Identify which cell holds the provided text, then report its (X, Y) central coordinate. 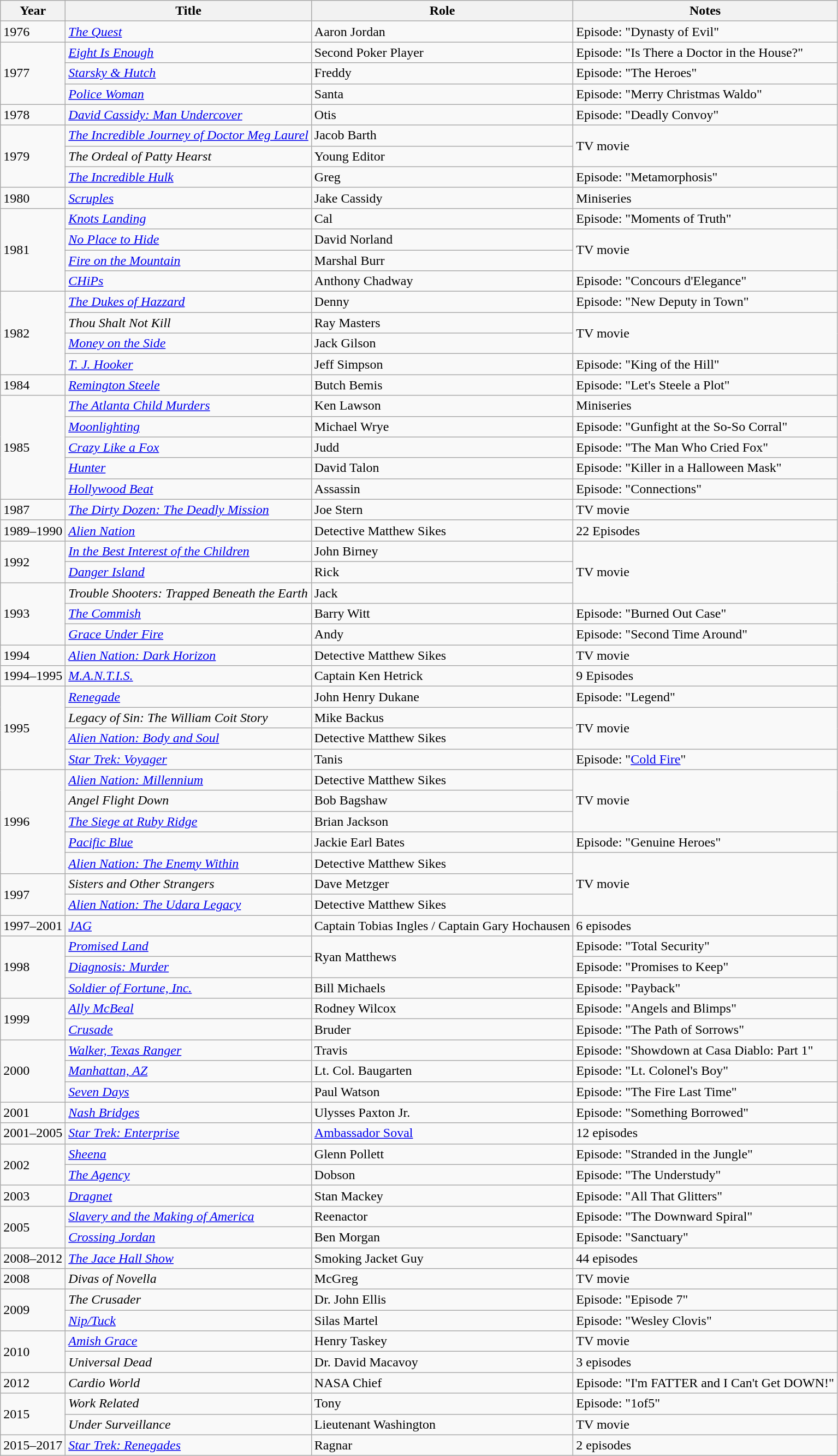
Episode: "Legend" (705, 697)
Episode: "All That Glitters" (705, 1195)
The Incredible Hulk (189, 177)
Hunter (189, 468)
Episode: "Stranded in the Jungle" (705, 1154)
Episode: "Merry Christmas Waldo" (705, 94)
Travis (442, 1050)
Episode: "I'm FATTER and I Can't Get DOWN!" (705, 1383)
Episode: "Killer in a Halloween Mask" (705, 468)
Alien Nation: The Udara Legacy (189, 904)
Alien Nation: Body and Soul (189, 738)
Ken Lawson (442, 406)
Title (189, 11)
Episode: "Connections" (705, 489)
1992 (33, 561)
Joe Stern (442, 510)
McGreg (442, 1279)
In the Best Interest of the Children (189, 551)
Hollywood Beat (189, 489)
Glenn Pollett (442, 1154)
1997–2001 (33, 926)
Star Trek: Renegades (189, 1445)
Under Surveillance (189, 1424)
Episode: "Wesley Clovis" (705, 1321)
Alien Nation: Millennium (189, 780)
Soldier of Fortune, Inc. (189, 988)
Dobson (442, 1175)
2001–2005 (33, 1133)
Episode: "Let's Steele a Plot" (705, 385)
1995 (33, 728)
The Jace Hall Show (189, 1258)
2015 (33, 1414)
Renegade (189, 697)
2010 (33, 1352)
Freddy (442, 73)
David Norland (442, 239)
Episode: "Payback" (705, 988)
Henry Taskey (442, 1341)
9 Episodes (705, 676)
Michael Wrye (442, 427)
Episode: "The Heroes" (705, 73)
Rick (442, 572)
NASA Chief (442, 1383)
Jack (442, 593)
Jake Cassidy (442, 198)
2000 (33, 1071)
Police Woman (189, 94)
1976 (33, 32)
Marshal Burr (442, 261)
Reenactor (442, 1216)
44 episodes (705, 1258)
The Commish (189, 614)
John Henry Dukane (442, 697)
1980 (33, 198)
Ryan Matthews (442, 957)
Alien Nation: The Enemy Within (189, 863)
Bob Bagshaw (442, 801)
The Agency (189, 1175)
Episode: "Cold Fire" (705, 759)
Episode: "Angels and Blimps" (705, 1009)
The Siege at Ruby Ridge (189, 821)
Tony (442, 1404)
Fire on the Mountain (189, 261)
Episode: "Dynasty of Evil" (705, 32)
Seven Days (189, 1092)
Ambassador Soval (442, 1133)
1978 (33, 115)
6 episodes (705, 926)
Crazy Like a Fox (189, 447)
Jeff Simpson (442, 364)
2009 (33, 1310)
Dragnet (189, 1195)
Bruder (442, 1029)
Alien Nation: Dark Horizon (189, 655)
2012 (33, 1383)
Scruples (189, 198)
Thou Shalt Not Kill (189, 323)
Episode: "The Understudy" (705, 1175)
David Talon (442, 468)
Episode: "The Man Who Cried Fox" (705, 447)
Role (442, 11)
Work Related (189, 1404)
Promised Land (189, 946)
Episode: "The Fire Last Time" (705, 1092)
Manhattan, AZ (189, 1071)
Barry Witt (442, 614)
The Incredible Journey of Doctor Meg Laurel (189, 135)
Young Editor (442, 156)
Greg (442, 177)
Lieutenant Washington (442, 1424)
Jack Gilson (442, 344)
Moonlighting (189, 427)
Trouble Shooters: Trapped Beneath the Earth (189, 593)
Episode: "Total Security" (705, 946)
Episode: "1of5" (705, 1404)
Crossing Jordan (189, 1237)
Year (33, 11)
Money on the Side (189, 344)
Angel Flight Down (189, 801)
Remington Steele (189, 385)
T. J. Hooker (189, 364)
1994–1995 (33, 676)
Dave Metzger (442, 884)
1999 (33, 1019)
Stan Mackey (442, 1195)
Star Trek: Voyager (189, 759)
Episode: "Promises to Keep" (705, 967)
Captain Tobias Ingles / Captain Gary Hochausen (442, 926)
Episode: "Deadly Convoy" (705, 115)
Ulysses Paxton Jr. (442, 1112)
3 episodes (705, 1362)
Tanis (442, 759)
Episode: "The Path of Sorrows" (705, 1029)
Episode: "New Deputy in Town" (705, 302)
M.A.N.T.I.S. (189, 676)
Episode: "Lt. Colonel's Boy" (705, 1071)
Second Poker Player (442, 52)
Episode: "Episode 7" (705, 1300)
Lt. Col. Baugarten (442, 1071)
Sisters and Other Strangers (189, 884)
1996 (33, 821)
Slavery and the Making of America (189, 1216)
Nip/Tuck (189, 1321)
Diagnosis: Murder (189, 967)
The Dirty Dozen: The Deadly Mission (189, 510)
Universal Dead (189, 1362)
1997 (33, 894)
Episode: "Showdown at Casa Diablo: Part 1" (705, 1050)
Mike Backus (442, 718)
Episode: "The Downward Spiral" (705, 1216)
Episode: "Moments of Truth" (705, 218)
Episode: "Is There a Doctor in the House?" (705, 52)
John Birney (442, 551)
Denny (442, 302)
The Atlanta Child Murders (189, 406)
David Cassidy: Man Undercover (189, 115)
Divas of Novella (189, 1279)
No Place to Hide (189, 239)
1984 (33, 385)
Dr. David Macavoy (442, 1362)
Aaron Jordan (442, 32)
Smoking Jacket Guy (442, 1258)
Captain Ken Hetrick (442, 676)
Ally McBeal (189, 1009)
Crusade (189, 1029)
Dr. John Ellis (442, 1300)
2001 (33, 1112)
1993 (33, 613)
1979 (33, 156)
Episode: "Burned Out Case" (705, 614)
2002 (33, 1164)
Rodney Wilcox (442, 1009)
Sheena (189, 1154)
Amish Grace (189, 1341)
Episode: "King of the Hill" (705, 364)
Knots Landing (189, 218)
Eight Is Enough (189, 52)
Nash Bridges (189, 1112)
Episode: "Metamorphosis" (705, 177)
2008–2012 (33, 1258)
1987 (33, 510)
22 Episodes (705, 530)
Jackie Earl Bates (442, 842)
Walker, Texas Ranger (189, 1050)
The Quest (189, 32)
2015–2017 (33, 1445)
Anthony Chadway (442, 281)
12 episodes (705, 1133)
Episode: "Concours d'Elegance" (705, 281)
The Dukes of Hazzard (189, 302)
Judd (442, 447)
1985 (33, 447)
Andy (442, 635)
1998 (33, 967)
The Crusader (189, 1300)
Episode: "Genuine Heroes" (705, 842)
Cardio World (189, 1383)
Assassin (442, 489)
Episode: "Sanctuary" (705, 1237)
Brian Jackson (442, 821)
Legacy of Sin: The William Coit Story (189, 718)
Alien Nation (189, 530)
1989–1990 (33, 530)
Starsky & Hutch (189, 73)
1977 (33, 73)
Episode: "Gunfight at the So-So Corral" (705, 427)
Silas Martel (442, 1321)
Bill Michaels (442, 988)
JAG (189, 926)
Danger Island (189, 572)
2 episodes (705, 1445)
Jacob Barth (442, 135)
Notes (705, 11)
CHiPs (189, 281)
2003 (33, 1195)
1981 (33, 250)
Star Trek: Enterprise (189, 1133)
2008 (33, 1279)
Ray Masters (442, 323)
Grace Under Fire (189, 635)
Pacific Blue (189, 842)
Otis (442, 115)
Paul Watson (442, 1092)
Butch Bemis (442, 385)
1982 (33, 333)
2005 (33, 1227)
Cal (442, 218)
Ben Morgan (442, 1237)
Episode: "Second Time Around" (705, 635)
Ragnar (442, 1445)
Santa (442, 94)
Episode: "Something Borrowed" (705, 1112)
The Ordeal of Patty Hearst (189, 156)
1994 (33, 655)
